Locate the cell with the specified text and output its [x, y] center coordinate. 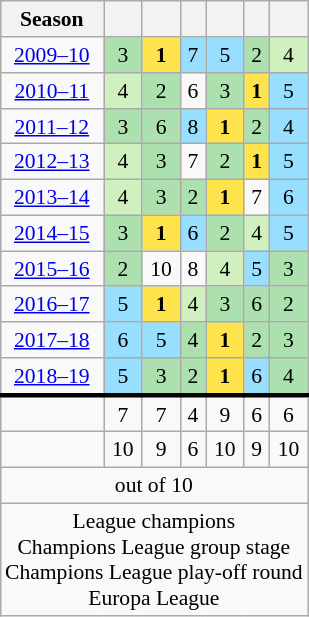
2016–17 [52, 304]
2018–19 [52, 376]
out of 10 [154, 485]
Season [52, 19]
2013–14 [52, 197]
League champions Champions League group stage Champions League play-off round Europa League [154, 559]
2017–18 [52, 340]
2014–15 [52, 233]
2010–11 [52, 91]
2011–12 [52, 126]
2012–13 [52, 162]
2009–10 [52, 55]
2015–16 [52, 269]
